Pinpoint the cell where the given text exists, returning its [x, y] midpoint coordinate. 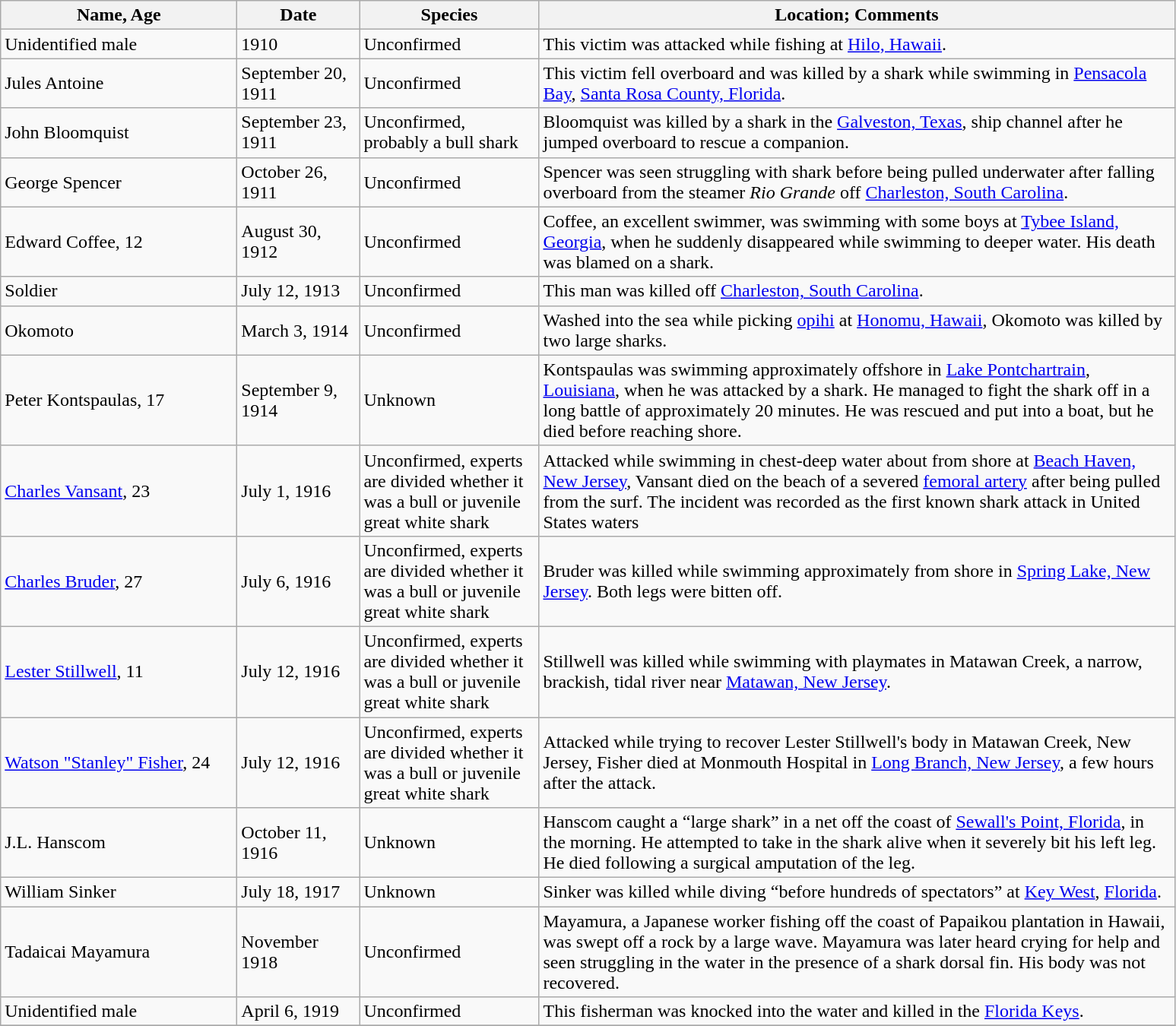
September 9, 1914 [298, 400]
July 1, 1916 [298, 491]
This victim fell overboard and was killed by a shark while swimming in Pensacola Bay, Santa Rosa County, Florida. [857, 84]
Bloomquist was killed by a shark in the Galveston, Texas, ship channel after he jumped overboard to rescue a companion. [857, 132]
Edward Coffee, 12 [119, 242]
April 6, 1919 [298, 1012]
George Spencer [119, 182]
Unconfirmed, probably a bull shark [449, 132]
Peter Kontspaulas, 17 [119, 400]
Okomoto [119, 330]
November 1918 [298, 952]
1910 [298, 44]
J.L. Hanscom [119, 843]
This man was killed off Charleston, South Carolina. [857, 291]
August 30, 1912 [298, 242]
Species [449, 15]
Stillwell was killed while swimming with playmates in Matawan Creek, a narrow, brackish, tidal river near Matawan, New Jersey. [857, 672]
Jules Antoine [119, 84]
This victim was attacked while fishing at Hilo, Hawaii. [857, 44]
Date [298, 15]
October 11, 1916 [298, 843]
Charles Bruder, 27 [119, 581]
July 12, 1913 [298, 291]
Sinker was killed while diving “before hundreds of spectators” at Key West, Florida. [857, 892]
Lester Stillwell, 11 [119, 672]
March 3, 1914 [298, 330]
September 20, 1911 [298, 84]
Bruder was killed while swimming approximately from shore in Spring Lake, New Jersey. Both legs were bitten off. [857, 581]
Location; Comments [857, 15]
William Sinker [119, 892]
July 6, 1916 [298, 581]
This fisherman was knocked into the water and killed in the Florida Keys. [857, 1012]
Charles Vansant, 23 [119, 491]
October 26, 1911 [298, 182]
Watson "Stanley" Fisher, 24 [119, 763]
Name, Age [119, 15]
Washed into the sea while picking opihi at Honomu, Hawaii, Okomoto was killed by two large sharks. [857, 330]
John Bloomquist [119, 132]
July 18, 1917 [298, 892]
September 23, 1911 [298, 132]
Soldier [119, 291]
Tadaicai Mayamura [119, 952]
